Extract the [X, Y] coordinate from the center of the cell holding the provided text.  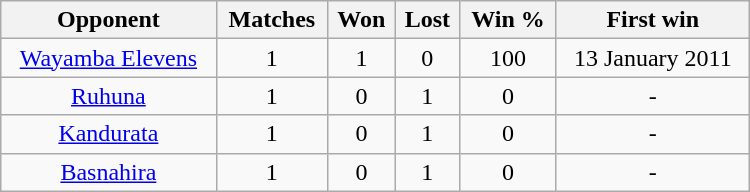
Opponent [108, 20]
Wayamba Elevens [108, 58]
13 January 2011 [652, 58]
Win % [508, 20]
Won [362, 20]
Matches [272, 20]
First win [652, 20]
Kandurata [108, 134]
Basnahira [108, 172]
Ruhuna [108, 96]
Lost [427, 20]
100 [508, 58]
